Locate the cell with the specified text and output its [x, y] center coordinate. 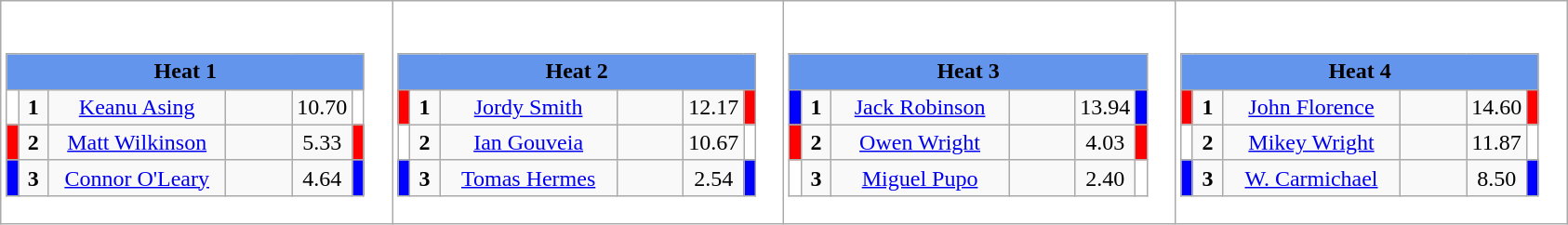
Heat 3 1 Jack Robinson 13.94 2 Owen Wright 4.03 3 Miguel Pupo 2.40 [980, 112]
4.03 [1105, 142]
Keanu Asing [138, 107]
Tomas Hermes [528, 178]
2.54 [714, 178]
8.50 [1497, 178]
Jack Robinson [921, 107]
Heat 1 [185, 72]
John Florence [1311, 107]
Owen Wright [921, 142]
4.64 [322, 178]
5.33 [322, 142]
2.40 [1105, 178]
Heat 1 1 Keanu Asing 10.70 2 Matt Wilkinson 5.33 3 Connor O'Leary 4.64 [197, 112]
W. Carmichael [1311, 178]
Ian Gouveia [528, 142]
Heat 2 1 Jordy Smith 12.17 2 Ian Gouveia 10.67 3 Tomas Hermes 2.54 [588, 112]
Heat 4 [1360, 72]
11.87 [1497, 142]
Heat 4 1 John Florence 14.60 2 Mikey Wright 11.87 3 W. Carmichael 8.50 [1371, 112]
Heat 2 [577, 72]
Heat 3 [968, 72]
10.67 [714, 142]
Matt Wilkinson [138, 142]
13.94 [1105, 107]
Mikey Wright [1311, 142]
Miguel Pupo [921, 178]
Jordy Smith [528, 107]
Connor O'Leary [138, 178]
10.70 [322, 107]
12.17 [714, 107]
14.60 [1497, 107]
